Search for the cell housing the specified text and yield its [X, Y] center coordinate. 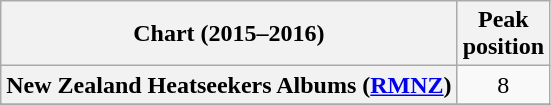
New Zealand Heatseekers Albums (RMNZ) [229, 85]
8 [503, 85]
Chart (2015–2016) [229, 34]
Peakposition [503, 34]
